Detect which cell encompasses the target text, then output its (X, Y) center coordinate. 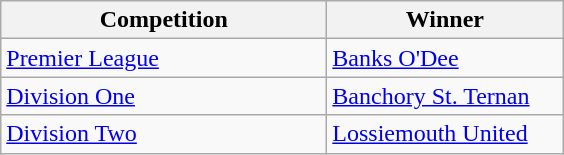
Banchory St. Ternan (445, 96)
Competition (164, 20)
Premier League (164, 58)
Winner (445, 20)
Banks O'Dee (445, 58)
Division One (164, 96)
Division Two (164, 134)
Lossiemouth United (445, 134)
